From the cell containing the given text, extract its center point as [X, Y] coordinate. 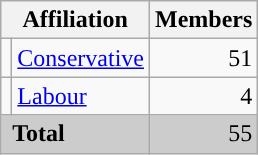
51 [204, 58]
55 [204, 134]
4 [204, 96]
Conservative [81, 58]
Affiliation [76, 20]
Members [204, 20]
Total [76, 134]
Labour [81, 96]
